Return (x, y) of the center of cell containing provided text 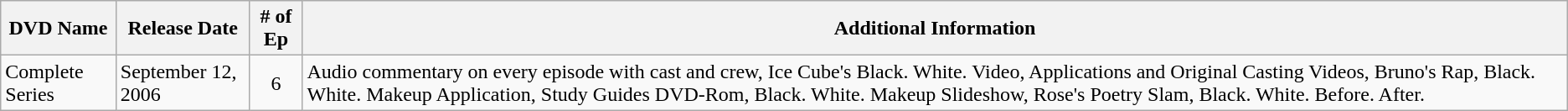
Additional Information (935, 29)
Complete Series (59, 82)
6 (276, 82)
DVD Name (59, 29)
# of Ep (276, 29)
September 12, 2006 (183, 82)
Release Date (183, 29)
